For the text-containing cell, return its midpoint in [x, y] coordinate format. 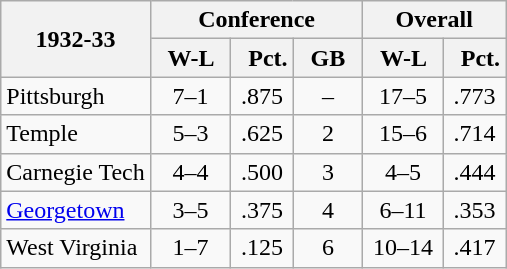
.500 [262, 172]
2 [328, 134]
.625 [262, 134]
4 [328, 210]
Georgetown [76, 210]
15–6 [403, 134]
17–5 [403, 96]
Temple [76, 134]
1–7 [190, 248]
3–5 [190, 210]
.444 [474, 172]
.875 [262, 96]
Pittsburgh [76, 96]
.353 [474, 210]
– [328, 96]
GB [328, 58]
6–11 [403, 210]
.125 [262, 248]
6 [328, 248]
.773 [474, 96]
Carnegie Tech [76, 172]
1932-33 [76, 39]
5–3 [190, 134]
Overall [434, 20]
7–1 [190, 96]
West Virginia [76, 248]
3 [328, 172]
.714 [474, 134]
.375 [262, 210]
4–5 [403, 172]
4–4 [190, 172]
10–14 [403, 248]
Conference [256, 20]
.417 [474, 248]
